Find where the given text appears and provide that cell's center as (X, Y) coordinate. 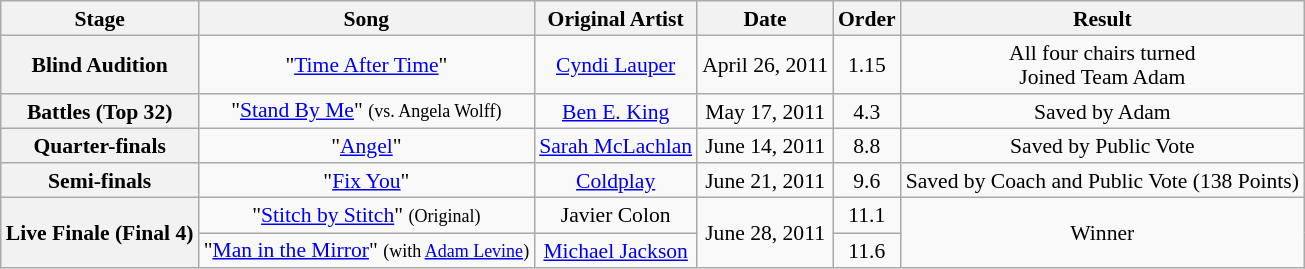
June 28, 2011 (765, 232)
Saved by Coach and Public Vote (138 Points) (1102, 180)
Saved by Public Vote (1102, 146)
Blind Audition (100, 64)
Semi-finals (100, 180)
Quarter-finals (100, 146)
Winner (1102, 232)
April 26, 2011 (765, 64)
8.8 (867, 146)
Saved by Adam (1102, 111)
Date (765, 18)
Sarah McLachlan (616, 146)
All four chairs turnedJoined Team Adam (1102, 64)
"Time After Time" (367, 64)
Battles (Top 32) (100, 111)
June 21, 2011 (765, 180)
Song (367, 18)
Result (1102, 18)
Cyndi Lauper (616, 64)
"Angel" (367, 146)
Live Finale (Final 4) (100, 232)
Original Artist (616, 18)
"Stitch by Stitch" (Original) (367, 215)
"Fix You" (367, 180)
9.6 (867, 180)
11.1 (867, 215)
11.6 (867, 251)
June 14, 2011 (765, 146)
Ben E. King (616, 111)
1.15 (867, 64)
"Stand By Me" (vs. Angela Wolff) (367, 111)
4.3 (867, 111)
Michael Jackson (616, 251)
Coldplay (616, 180)
Javier Colon (616, 215)
"Man in the Mirror" (with Adam Levine) (367, 251)
May 17, 2011 (765, 111)
Order (867, 18)
Stage (100, 18)
